Provide the [X, Y] coordinate of the cell's center where the given text is located.  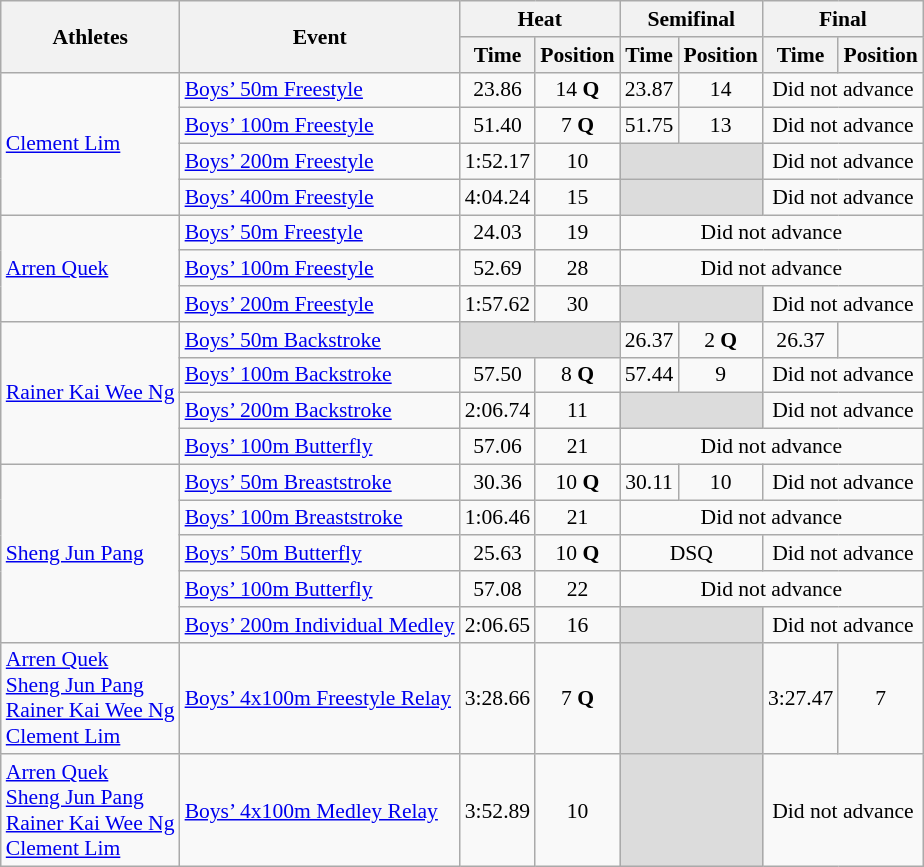
8 Q [577, 375]
30.11 [650, 482]
Boys’ 50m Breaststroke [320, 482]
1:57.62 [498, 304]
Boys’ 100m Breaststroke [320, 518]
Event [320, 36]
Boys’ 400m Freestyle [320, 197]
30.36 [498, 482]
2:06.65 [498, 625]
15 [577, 197]
Clement Lim [90, 143]
Final [843, 19]
51.40 [498, 126]
28 [577, 269]
3:28.66 [498, 698]
Boys’ 4x100m Freestyle Relay [320, 698]
14 [720, 90]
57.50 [498, 375]
4:04.24 [498, 197]
Boys’ 100m Backstroke [320, 375]
57.06 [498, 447]
19 [577, 233]
2 Q [720, 340]
Semifinal [692, 19]
25.63 [498, 554]
Boys’ 200m Individual Medley [320, 625]
11 [577, 411]
24.03 [498, 233]
Boys’ 50m Butterfly [320, 554]
Rainer Kai Wee Ng [90, 393]
Boys’ 50m Backstroke [320, 340]
3:27.47 [800, 698]
16 [577, 625]
2:06.74 [498, 411]
22 [577, 589]
Arren Quek [90, 268]
9 [720, 375]
Heat [540, 19]
Athletes [90, 36]
23.87 [650, 90]
Boys’ 200m Backstroke [320, 411]
30 [577, 304]
13 [720, 126]
Boys’ 4x100m Medley Relay [320, 811]
7 [880, 698]
57.08 [498, 589]
57.44 [650, 375]
Sheng Jun Pang [90, 553]
1:52.17 [498, 162]
52.69 [498, 269]
3:52.89 [498, 811]
14 Q [577, 90]
DSQ [692, 554]
1:06.46 [498, 518]
23.86 [498, 90]
51.75 [650, 126]
